Return the [x, y] coordinate for the center point of the cell that contains the specified text.  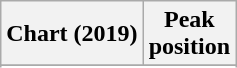
Peakposition [189, 34]
Chart (2019) [72, 34]
